From the cell containing the given text, extract its center point as (X, Y) coordinate. 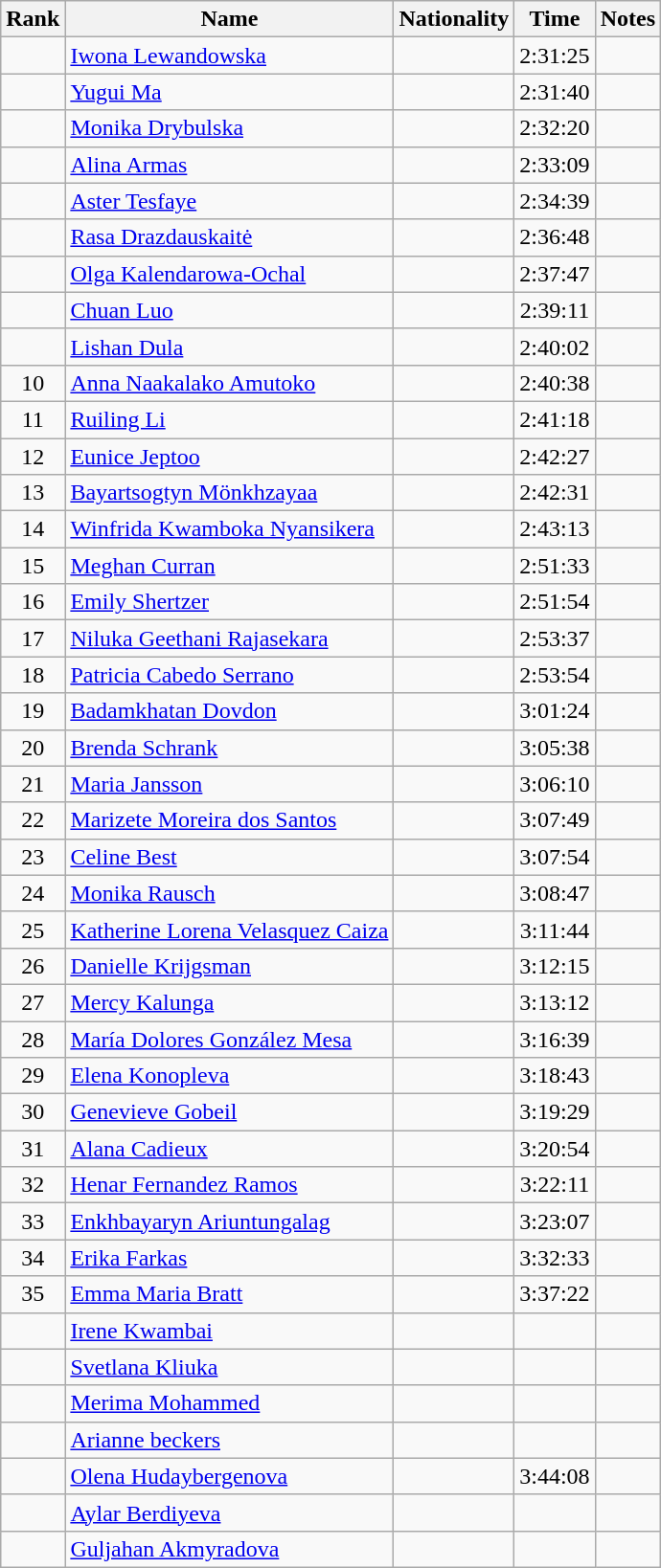
34 (33, 1258)
10 (33, 383)
2:34:39 (555, 201)
20 (33, 748)
Niluka Geethani Rajasekara (230, 638)
29 (33, 1076)
26 (33, 966)
Henar Fernandez Ramos (230, 1185)
3:07:49 (555, 820)
Arianne beckers (230, 1440)
Olga Kalendarowa-Ochal (230, 274)
3:37:22 (555, 1294)
2:40:02 (555, 347)
Time (555, 19)
Ruiling Li (230, 419)
2:32:20 (555, 128)
19 (33, 711)
Monika Rausch (230, 893)
Erika Farkas (230, 1258)
3:19:29 (555, 1112)
2:40:38 (555, 383)
3:07:54 (555, 857)
3:01:24 (555, 711)
30 (33, 1112)
2:43:13 (555, 529)
18 (33, 675)
2:42:31 (555, 493)
Iwona Lewandowska (230, 56)
24 (33, 893)
Elena Konopleva (230, 1076)
17 (33, 638)
Patricia Cabedo Serrano (230, 675)
Monika Drybulska (230, 128)
15 (33, 566)
Brenda Schrank (230, 748)
2:39:11 (555, 310)
Olena Hudaybergenova (230, 1476)
Genevieve Gobeil (230, 1112)
3:05:38 (555, 748)
Winfrida Kwamboka Nyansikera (230, 529)
Rasa Drazdauskaitė (230, 237)
2:53:37 (555, 638)
14 (33, 529)
Danielle Krijgsman (230, 966)
Lishan Dula (230, 347)
3:44:08 (555, 1476)
11 (33, 419)
Mercy Kalunga (230, 1002)
Meghan Curran (230, 566)
3:11:44 (555, 930)
3:13:12 (555, 1002)
2:42:27 (555, 457)
2:53:54 (555, 675)
Anna Naakalako Amutoko (230, 383)
3:20:54 (555, 1149)
27 (33, 1002)
Bayartsogtyn Mönkhzayaa (230, 493)
Celine Best (230, 857)
Aster Tesfaye (230, 201)
2:51:54 (555, 602)
21 (33, 784)
Alina Armas (230, 165)
12 (33, 457)
23 (33, 857)
Chuan Luo (230, 310)
Katherine Lorena Velasquez Caiza (230, 930)
2:33:09 (555, 165)
2:31:40 (555, 92)
Notes (627, 19)
Irene Kwambai (230, 1331)
2:31:25 (555, 56)
22 (33, 820)
Guljahan Akmyradova (230, 1549)
13 (33, 493)
Rank (33, 19)
2:36:48 (555, 237)
Enkhbayaryn Ariuntungalag (230, 1221)
3:06:10 (555, 784)
2:51:33 (555, 566)
3:16:39 (555, 1039)
Emma Maria Bratt (230, 1294)
Yugui Ma (230, 92)
3:32:33 (555, 1258)
Marizete Moreira dos Santos (230, 820)
Aylar Berdiyeva (230, 1512)
Nationality (454, 19)
33 (33, 1221)
16 (33, 602)
35 (33, 1294)
Merima Mohammed (230, 1403)
Alana Cadieux (230, 1149)
25 (33, 930)
3:23:07 (555, 1221)
Eunice Jeptoo (230, 457)
2:37:47 (555, 274)
Badamkhatan Dovdon (230, 711)
Maria Jansson (230, 784)
Svetlana Kliuka (230, 1367)
2:41:18 (555, 419)
Emily Shertzer (230, 602)
3:18:43 (555, 1076)
3:22:11 (555, 1185)
32 (33, 1185)
31 (33, 1149)
3:12:15 (555, 966)
3:08:47 (555, 893)
María Dolores González Mesa (230, 1039)
28 (33, 1039)
Name (230, 19)
